Return [X, Y] of the center of cell containing provided text 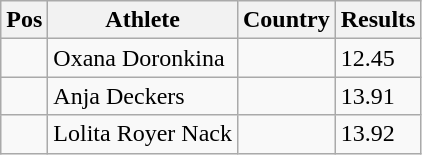
13.91 [378, 96]
Pos [24, 20]
Lolita Royer Nack [143, 134]
Anja Deckers [143, 96]
Athlete [143, 20]
Country [286, 20]
13.92 [378, 134]
12.45 [378, 58]
Oxana Doronkina [143, 58]
Results [378, 20]
